Identify which cell holds the provided text, then report its [x, y] central coordinate. 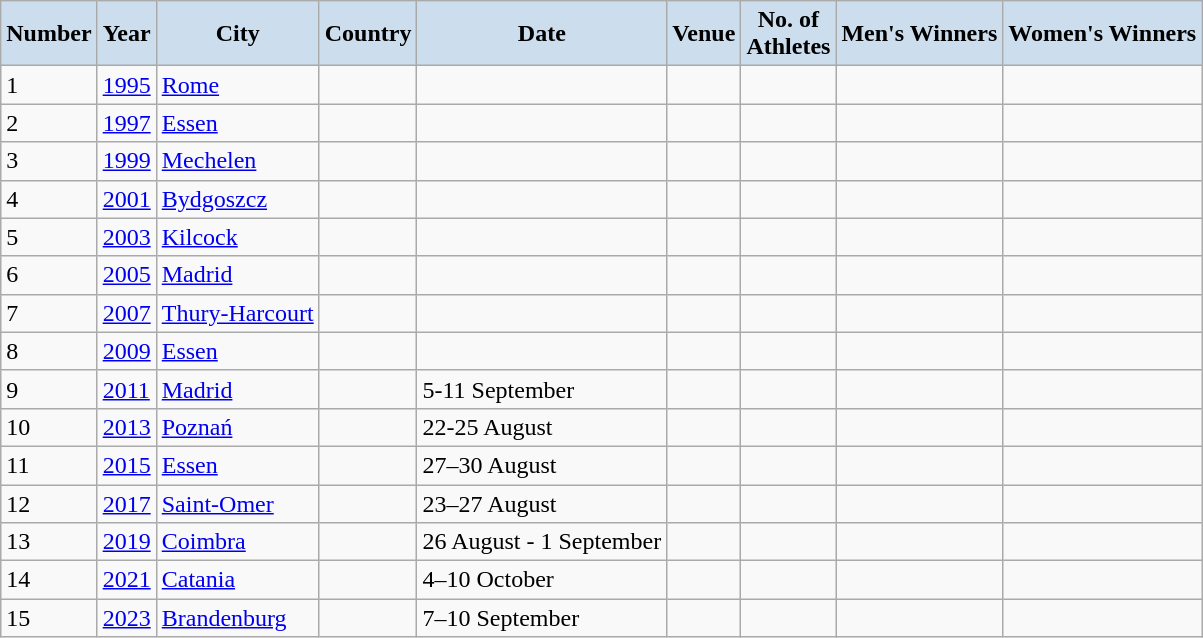
2007 [126, 313]
9 [49, 389]
4–10 October [542, 580]
7 [49, 313]
Brandenburg [238, 618]
3 [49, 161]
Mechelen [238, 161]
No. ofAthletes [788, 34]
2021 [126, 580]
2005 [126, 275]
2013 [126, 427]
2001 [126, 199]
8 [49, 351]
Year [126, 34]
Thury-Harcourt [238, 313]
Date [542, 34]
1995 [126, 85]
2019 [126, 542]
5 [49, 237]
Bydgoszcz [238, 199]
4 [49, 199]
14 [49, 580]
27–30 August [542, 465]
22-25 August [542, 427]
City [238, 34]
Number [49, 34]
15 [49, 618]
Saint-Omer [238, 503]
12 [49, 503]
2017 [126, 503]
5-11 September [542, 389]
1 [49, 85]
Women's Winners [1102, 34]
10 [49, 427]
2 [49, 123]
6 [49, 275]
Kilcock [238, 237]
Poznań [238, 427]
Country [368, 34]
23–27 August [542, 503]
2009 [126, 351]
Catania [238, 580]
2011 [126, 389]
13 [49, 542]
Venue [704, 34]
Men's Winners [920, 34]
11 [49, 465]
2023 [126, 618]
1997 [126, 123]
7–10 September [542, 618]
2015 [126, 465]
26 August - 1 September [542, 542]
1999 [126, 161]
2003 [126, 237]
Rome [238, 85]
Coimbra [238, 542]
